Return (X, Y) of the center of cell containing provided text 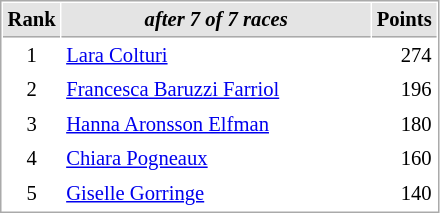
Points (404, 20)
160 (404, 158)
274 (404, 56)
4 (32, 158)
Francesca Baruzzi Farriol (216, 90)
3 (32, 124)
196 (404, 90)
5 (32, 194)
Chiara Pogneaux (216, 158)
Hanna Aronsson Elfman (216, 124)
180 (404, 124)
Lara Colturi (216, 56)
1 (32, 56)
Giselle Gorringe (216, 194)
140 (404, 194)
Rank (32, 20)
2 (32, 90)
after 7 of 7 races (216, 20)
